Extract the (x, y) coordinate from the center of the cell holding the provided text.  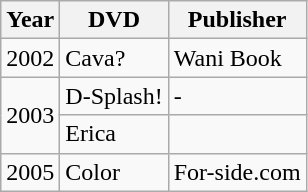
Publisher (237, 20)
D-Splash! (114, 96)
Cava? (114, 58)
2002 (30, 58)
2003 (30, 115)
Year (30, 20)
- (237, 96)
Color (114, 172)
For-side.com (237, 172)
DVD (114, 20)
2005 (30, 172)
Wani Book (237, 58)
Erica (114, 134)
